Provide the [x, y] coordinate of the cell's center where the given text is located.  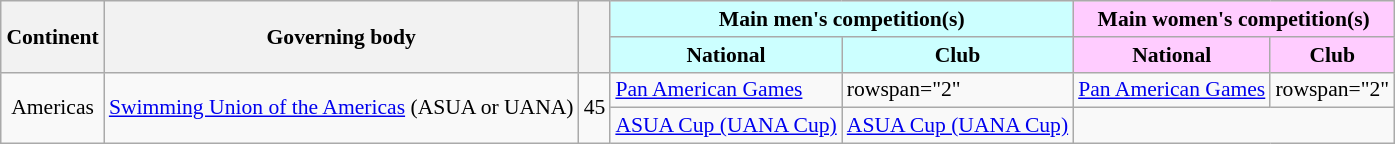
Continent [52, 36]
Governing body [342, 36]
Main women's competition(s) [1234, 19]
Americas [52, 108]
Swimming Union of the Americas (ASUA or UANA) [342, 108]
45 [595, 108]
Main men's competition(s) [842, 19]
